Capture the cell that displays the provided text and extract its [x, y] central coordinate. 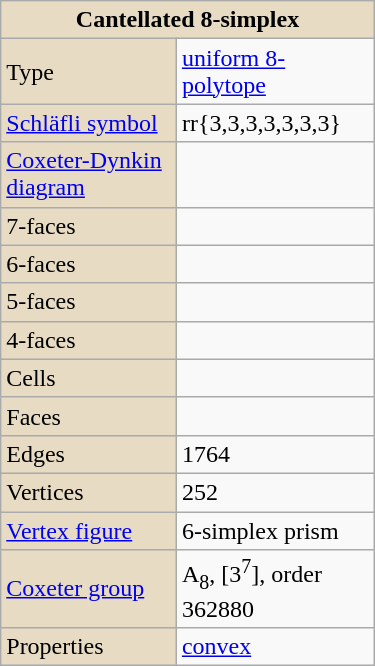
6-faces [89, 264]
Cantellated 8-simplex [188, 20]
1764 [275, 454]
Coxeter group [89, 589]
4-faces [89, 340]
Faces [89, 416]
Schläfli symbol [89, 123]
Cells [89, 378]
Properties [89, 646]
Edges [89, 454]
Type [89, 72]
convex [275, 646]
6-simplex prism [275, 531]
rr{3,3,3,3,3,3,3} [275, 123]
Vertex figure [89, 531]
A8, [37], order 362880 [275, 589]
7-faces [89, 226]
5-faces [89, 302]
uniform 8-polytope [275, 72]
Coxeter-Dynkin diagram [89, 174]
252 [275, 492]
Vertices [89, 492]
